Extract the (x, y) coordinate from the center of the cell holding the provided text.  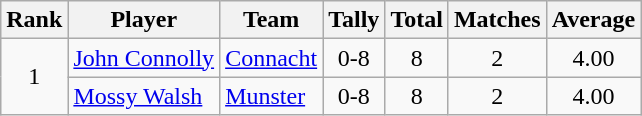
Total (417, 20)
Matches (497, 20)
John Connolly (144, 58)
Mossy Walsh (144, 96)
Average (594, 20)
Munster (272, 96)
Connacht (272, 58)
Rank (34, 20)
1 (34, 77)
Tally (354, 20)
Player (144, 20)
Team (272, 20)
